Search for the cell housing the specified text and yield its [X, Y] center coordinate. 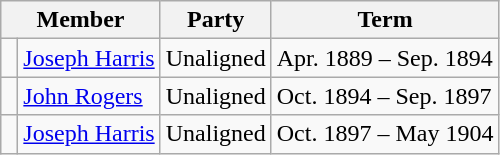
Term [385, 20]
John Rogers [89, 96]
Oct. 1894 – Sep. 1897 [385, 96]
Apr. 1889 – Sep. 1894 [385, 58]
Member [80, 20]
Party [216, 20]
Oct. 1897 – May 1904 [385, 134]
